Scan for the cell matching the given text and deliver its (x, y) coordinate at center. 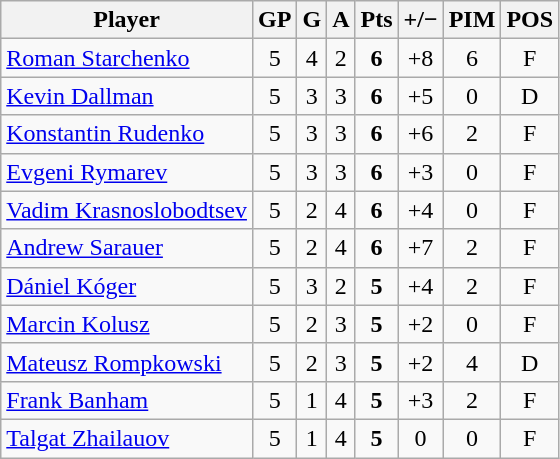
+/− (420, 20)
GP (274, 20)
Vadim Krasnoslobodtsev (127, 210)
Roman Starchenko (127, 58)
Marcin Kolusz (127, 324)
+7 (420, 248)
Dániel Kóger (127, 286)
Talgat Zhailauov (127, 438)
+8 (420, 58)
A (341, 20)
Frank Banham (127, 400)
Player (127, 20)
Konstantin Rudenko (127, 134)
Andrew Sarauer (127, 248)
Evgeni Rymarev (127, 172)
Mateusz Rompkowski (127, 362)
PIM (472, 20)
POS (530, 20)
Kevin Dallman (127, 96)
+5 (420, 96)
G (312, 20)
Pts (376, 20)
+6 (420, 134)
